Detect which cell encompasses the target text, then output its (x, y) center coordinate. 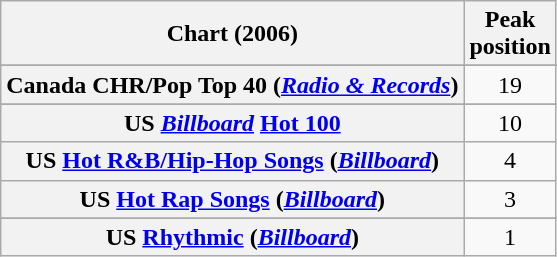
10 (510, 123)
US Hot R&B/Hip-Hop Songs (Billboard) (232, 161)
1 (510, 237)
Chart (2006) (232, 34)
4 (510, 161)
19 (510, 85)
US Rhythmic (Billboard) (232, 237)
Canada CHR/Pop Top 40 (Radio & Records) (232, 85)
US Hot Rap Songs (Billboard) (232, 199)
US Billboard Hot 100 (232, 123)
3 (510, 199)
Peakposition (510, 34)
